For the text-containing cell, return its midpoint in [x, y] coordinate format. 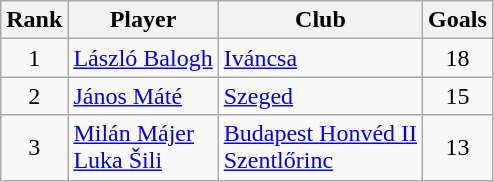
Club [320, 20]
1 [34, 58]
Szeged [320, 96]
Milán Májer Luka Šili [143, 148]
15 [458, 96]
Rank [34, 20]
Iváncsa [320, 58]
2 [34, 96]
Player [143, 20]
13 [458, 148]
18 [458, 58]
3 [34, 148]
Goals [458, 20]
László Balogh [143, 58]
János Máté [143, 96]
Budapest Honvéd II Szentlőrinc [320, 148]
